Extract the (x, y) coordinate from the center of the cell holding the provided text.  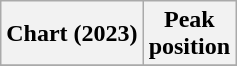
Peakposition (189, 34)
Chart (2023) (72, 34)
